Detect which cell encompasses the target text, then output its (X, Y) center coordinate. 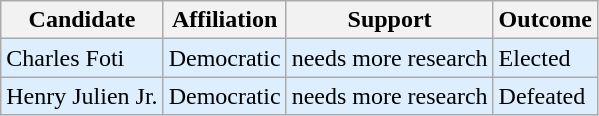
Affiliation (224, 20)
Elected (545, 58)
Outcome (545, 20)
Charles Foti (82, 58)
Defeated (545, 96)
Support (390, 20)
Henry Julien Jr. (82, 96)
Candidate (82, 20)
